Extract the (x, y) coordinate from the center of the cell holding the provided text.  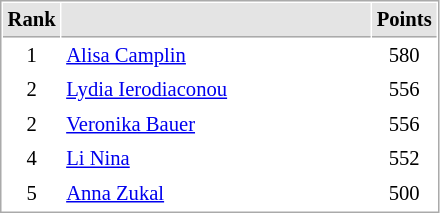
Veronika Bauer (216, 124)
Alisa Camplin (216, 56)
500 (404, 194)
Anna Zukal (216, 194)
580 (404, 56)
1 (32, 56)
Points (404, 20)
4 (32, 158)
Li Nina (216, 158)
5 (32, 194)
552 (404, 158)
Lydia Ierodiaconou (216, 90)
Rank (32, 20)
